Identify which cell holds the provided text, then report its [X, Y] central coordinate. 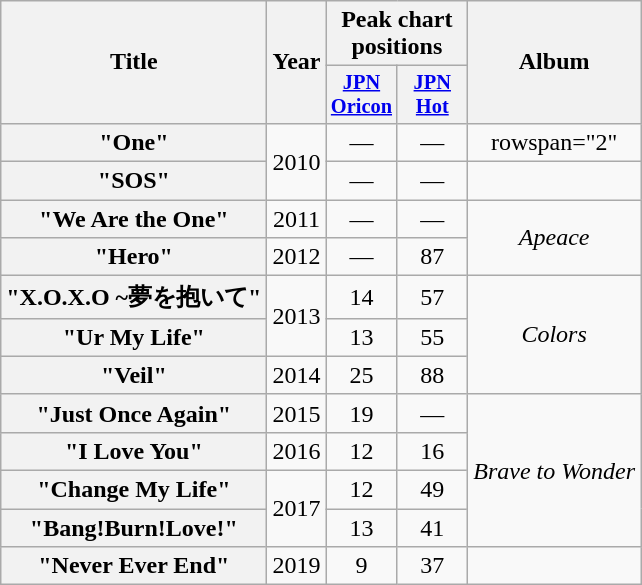
14 [362, 298]
"Never Ever End" [134, 566]
88 [432, 375]
2017 [296, 509]
16 [432, 451]
57 [432, 298]
"Just Once Again" [134, 413]
Album [554, 62]
"One" [134, 142]
49 [432, 490]
"Ur My Life" [134, 337]
2013 [296, 316]
JPNHot [432, 95]
37 [432, 566]
rowspan="2" [554, 142]
Colors [554, 336]
"Veil" [134, 375]
2011 [296, 219]
"Hero" [134, 257]
"Bang!Burn!Love!" [134, 528]
2010 [296, 161]
9 [362, 566]
"Change My Life" [134, 490]
19 [362, 413]
25 [362, 375]
Year [296, 62]
JPNOricon [362, 95]
"X.O.X.O ~夢を抱いて" [134, 298]
55 [432, 337]
Peak chart positions [397, 34]
2019 [296, 566]
2016 [296, 451]
"I Love You" [134, 451]
2015 [296, 413]
Title [134, 62]
Apeace [554, 238]
"We Are the One" [134, 219]
Brave to Wonder [554, 470]
41 [432, 528]
2012 [296, 257]
2014 [296, 375]
87 [432, 257]
"SOS" [134, 181]
